Return the (x, y) coordinate for the center point of the cell that contains the specified text.  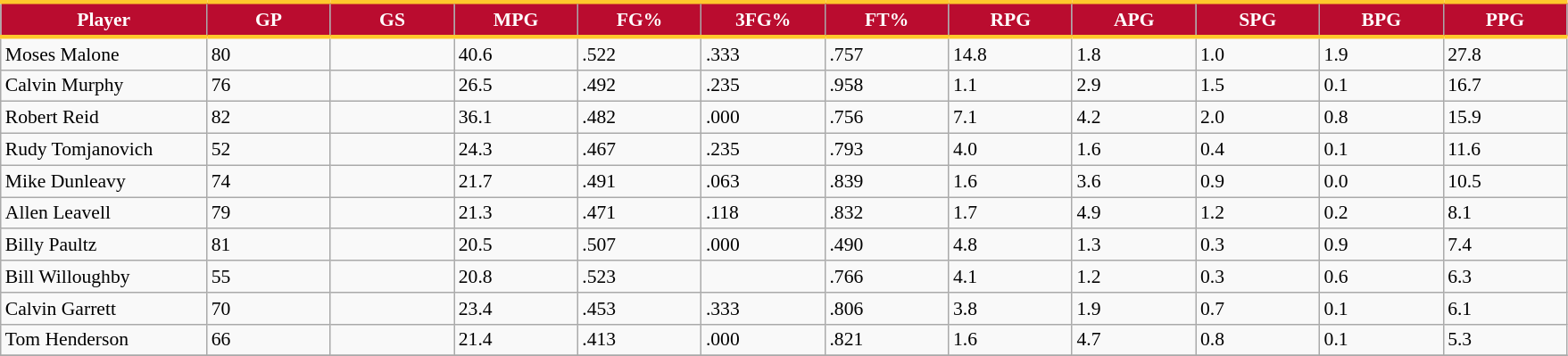
Rudy Tomjanovich (104, 150)
4.1 (1010, 277)
4.9 (1133, 213)
1.8 (1133, 54)
24.3 (516, 150)
6.3 (1505, 277)
80 (270, 54)
.832 (887, 213)
21.3 (516, 213)
MPG (516, 20)
0.6 (1381, 277)
7.4 (1505, 245)
.958 (887, 86)
4.7 (1133, 340)
FT% (887, 20)
PPG (1505, 20)
APG (1133, 20)
SPG (1258, 20)
0.2 (1381, 213)
1.7 (1010, 213)
BPG (1381, 20)
11.6 (1505, 150)
.491 (639, 181)
Moses Malone (104, 54)
14.8 (1010, 54)
.507 (639, 245)
1.3 (1133, 245)
40.6 (516, 54)
FG% (639, 20)
Billy Paultz (104, 245)
.757 (887, 54)
15.9 (1505, 118)
.467 (639, 150)
.756 (887, 118)
5.3 (1505, 340)
82 (270, 118)
.793 (887, 150)
Mike Dunleavy (104, 181)
GP (270, 20)
10.5 (1505, 181)
.118 (764, 213)
2.9 (1133, 86)
Calvin Garrett (104, 309)
.766 (887, 277)
.522 (639, 54)
26.5 (516, 86)
20.8 (516, 277)
79 (270, 213)
0.4 (1258, 150)
23.4 (516, 309)
36.1 (516, 118)
Bill Willoughby (104, 277)
.490 (887, 245)
52 (270, 150)
0.0 (1381, 181)
1.1 (1010, 86)
3.6 (1133, 181)
Allen Leavell (104, 213)
4.8 (1010, 245)
81 (270, 245)
74 (270, 181)
.523 (639, 277)
0.7 (1258, 309)
.839 (887, 181)
55 (270, 277)
16.7 (1505, 86)
Calvin Murphy (104, 86)
.453 (639, 309)
66 (270, 340)
.471 (639, 213)
1.5 (1258, 86)
76 (270, 86)
.063 (764, 181)
21.7 (516, 181)
7.1 (1010, 118)
Robert Reid (104, 118)
GS (393, 20)
.482 (639, 118)
.413 (639, 340)
.492 (639, 86)
27.8 (1505, 54)
.821 (887, 340)
2.0 (1258, 118)
70 (270, 309)
8.1 (1505, 213)
Player (104, 20)
6.1 (1505, 309)
3FG% (764, 20)
1.0 (1258, 54)
21.4 (516, 340)
RPG (1010, 20)
4.2 (1133, 118)
3.8 (1010, 309)
4.0 (1010, 150)
.806 (887, 309)
Tom Henderson (104, 340)
20.5 (516, 245)
